Find where the given text appears and provide that cell's center as [x, y] coordinate. 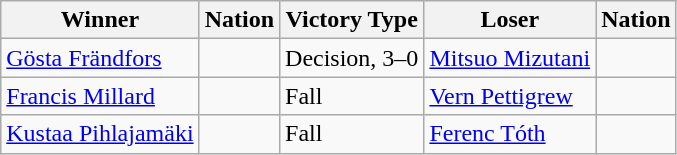
Vern Pettigrew [510, 96]
Ferenc Tóth [510, 134]
Winner [100, 20]
Kustaa Pihlajamäki [100, 134]
Mitsuo Mizutani [510, 58]
Victory Type [352, 20]
Gösta Frändfors [100, 58]
Decision, 3–0 [352, 58]
Francis Millard [100, 96]
Loser [510, 20]
